Search for the cell housing the specified text and yield its [x, y] center coordinate. 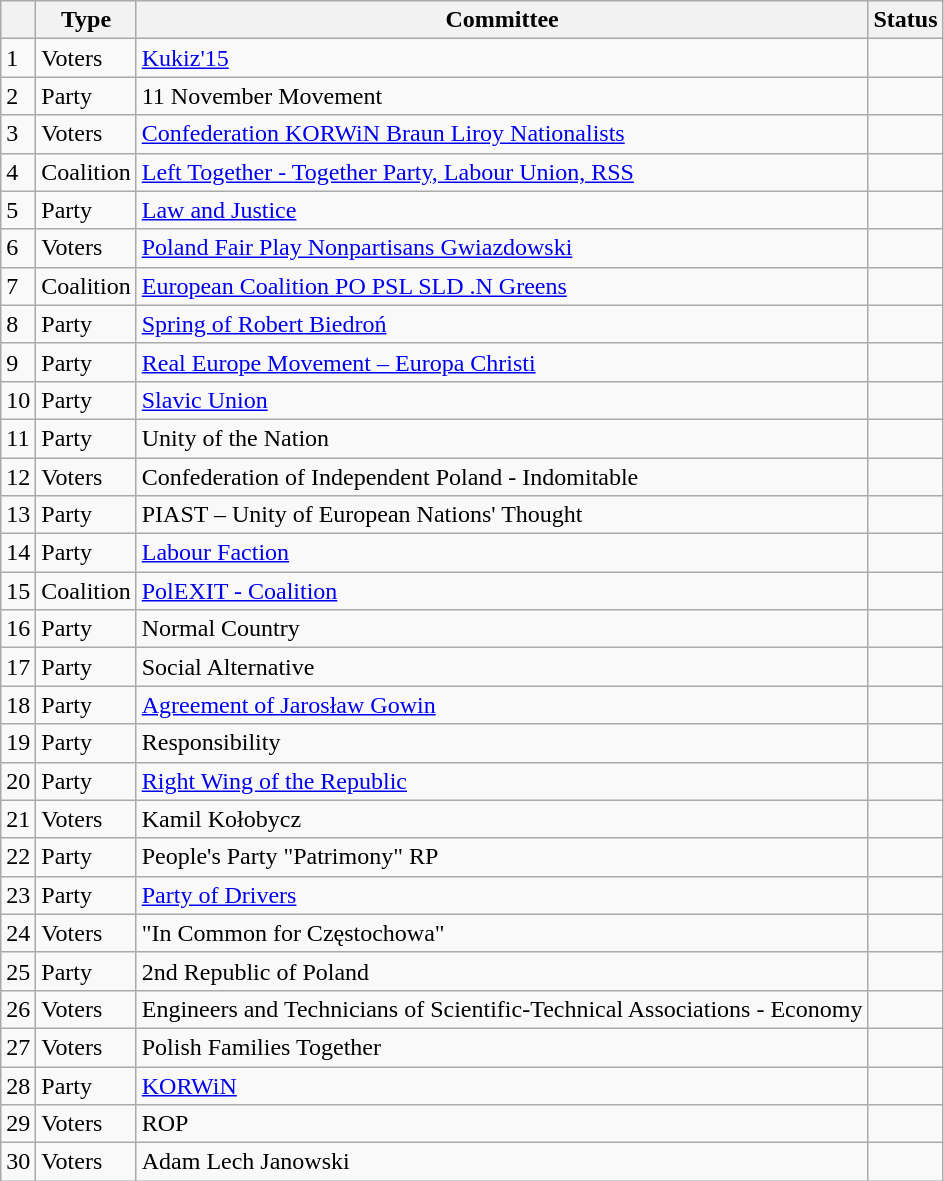
Responsibility [502, 743]
Spring of Robert Biedroń [502, 324]
4 [18, 172]
16 [18, 629]
14 [18, 553]
PolEXIT - Coalition [502, 591]
10 [18, 400]
3 [18, 134]
22 [18, 857]
Type [86, 20]
25 [18, 971]
8 [18, 324]
Party of Drivers [502, 895]
Status [906, 20]
7 [18, 286]
Confederation KORWiN Braun Liroy Nationalists [502, 134]
5 [18, 210]
Agreement of Jarosław Gowin [502, 705]
European Coalition PO PSL SLD .N Greens [502, 286]
9 [18, 362]
Poland Fair Play Nonpartisans Gwiazdowski [502, 248]
2nd Republic of Poland [502, 971]
17 [18, 667]
15 [18, 591]
11 [18, 438]
People's Party "Patrimony" RP [502, 857]
PIAST – Unity of European Nations' Thought [502, 515]
12 [18, 477]
Committee [502, 20]
Normal Country [502, 629]
19 [18, 743]
Polish Families Together [502, 1047]
Confederation of Independent Poland - Indomitable [502, 477]
23 [18, 895]
28 [18, 1085]
Left Together - Together Party, Labour Union, RSS [502, 172]
1 [18, 58]
"In Common for Częstochowa" [502, 933]
KORWiN [502, 1085]
30 [18, 1162]
26 [18, 1009]
21 [18, 819]
20 [18, 781]
Slavic Union [502, 400]
ROP [502, 1124]
Adam Lech Janowski [502, 1162]
24 [18, 933]
11 November Movement [502, 96]
29 [18, 1124]
Unity of the Nation [502, 438]
Kamil Kołobycz [502, 819]
Right Wing of the Republic [502, 781]
Labour Faction [502, 553]
Real Europe Movement – Europa Christi [502, 362]
27 [18, 1047]
Law and Justice [502, 210]
2 [18, 96]
Kukiz'15 [502, 58]
6 [18, 248]
Engineers and Technicians of Scientific-Technical Associations - Economy [502, 1009]
13 [18, 515]
18 [18, 705]
Social Alternative [502, 667]
